Find where the given text appears and provide that cell's center as [x, y] coordinate. 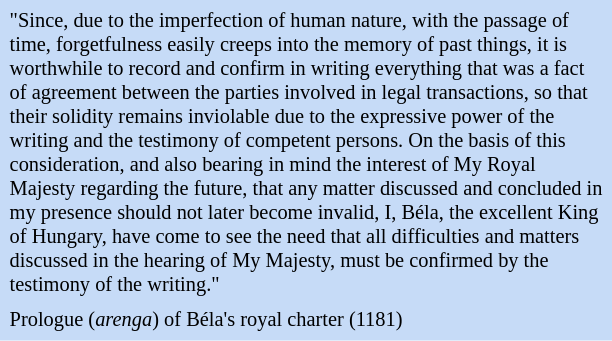
Prologue (arenga) of Béla's royal charter (1181) [306, 320]
